Search for the cell housing the specified text and yield its (X, Y) center coordinate. 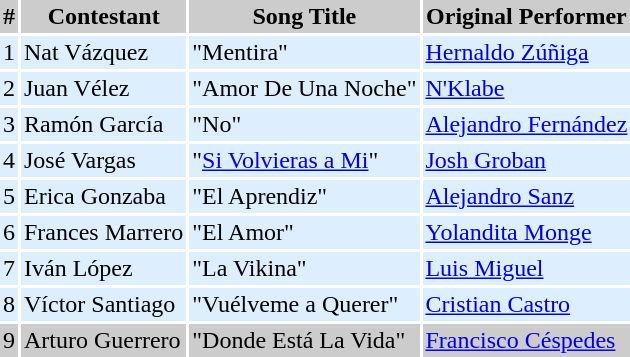
8 (9, 304)
"Vuélveme a Querer" (304, 304)
Contestant (104, 16)
7 (9, 268)
"Si Volvieras a Mi" (304, 160)
Yolandita Monge (526, 232)
3 (9, 124)
Iván López (104, 268)
"El Aprendiz" (304, 196)
5 (9, 196)
2 (9, 88)
"El Amor" (304, 232)
9 (9, 340)
# (9, 16)
Cristian Castro (526, 304)
Hernaldo Zúñiga (526, 52)
Ramón García (104, 124)
Arturo Guerrero (104, 340)
Alejandro Sanz (526, 196)
Luis Miguel (526, 268)
1 (9, 52)
Juan Vélez (104, 88)
Josh Groban (526, 160)
Víctor Santiago (104, 304)
Song Title (304, 16)
"Amor De Una Noche" (304, 88)
Alejandro Fernández (526, 124)
"No" (304, 124)
Frances Marrero (104, 232)
José Vargas (104, 160)
6 (9, 232)
Original Performer (526, 16)
4 (9, 160)
"Donde Está La Vida" (304, 340)
Erica Gonzaba (104, 196)
Nat Vázquez (104, 52)
N'Klabe (526, 88)
"La Vikina" (304, 268)
"Mentira" (304, 52)
Francisco Céspedes (526, 340)
